Find where the given text appears and provide that cell's center as (X, Y) coordinate. 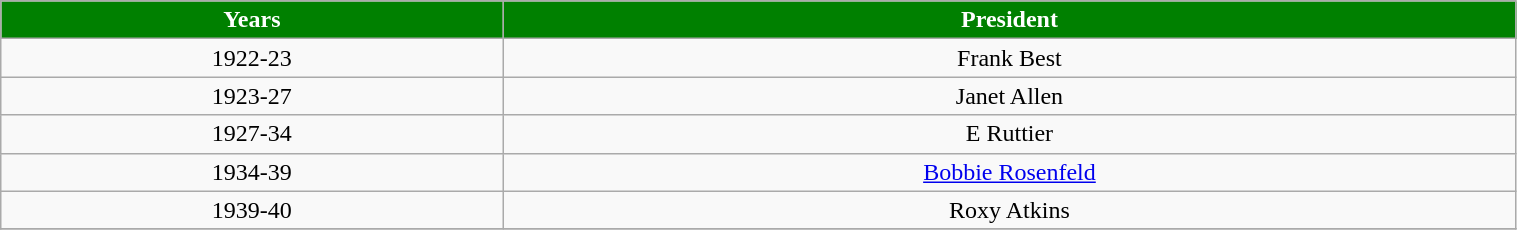
1934-39 (252, 172)
1939-40 (252, 210)
Bobbie Rosenfeld (1010, 172)
Roxy Atkins (1010, 210)
1927-34 (252, 134)
1923-27 (252, 96)
Janet Allen (1010, 96)
Years (252, 20)
President (1010, 20)
1922-23 (252, 58)
E Ruttier (1010, 134)
Frank Best (1010, 58)
